Output the [X, Y] coordinate of the center of the cell containing the given text.  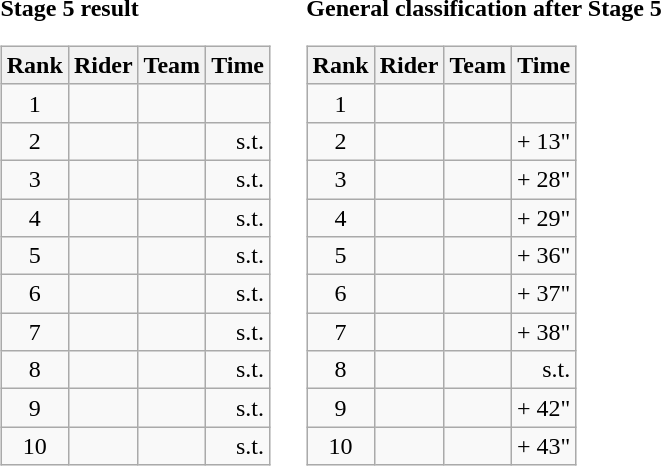
+ 38" [543, 332]
+ 29" [543, 217]
+ 42" [543, 408]
+ 28" [543, 179]
+ 13" [543, 141]
+ 37" [543, 294]
+ 43" [543, 446]
+ 36" [543, 256]
